Provide the (x, y) coordinate of the cell's center where the given text is located.  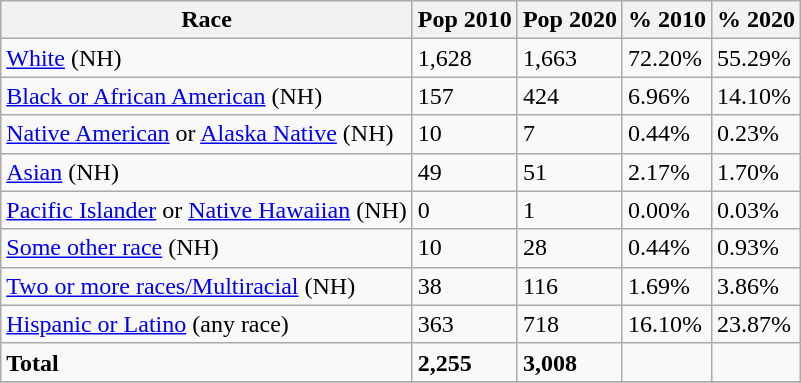
1,628 (464, 58)
Race (207, 20)
Pacific Islander or Native Hawaiian (NH) (207, 210)
0.93% (756, 248)
1,663 (570, 58)
51 (570, 172)
157 (464, 96)
6.96% (666, 96)
Pop 2010 (464, 20)
Black or African American (NH) (207, 96)
1 (570, 210)
0.23% (756, 134)
Asian (NH) (207, 172)
Total (207, 362)
2,255 (464, 362)
0.03% (756, 210)
116 (570, 286)
38 (464, 286)
424 (570, 96)
0 (464, 210)
3.86% (756, 286)
55.29% (756, 58)
7 (570, 134)
16.10% (666, 324)
23.87% (756, 324)
% 2010 (666, 20)
28 (570, 248)
Native American or Alaska Native (NH) (207, 134)
1.69% (666, 286)
0.00% (666, 210)
2.17% (666, 172)
72.20% (666, 58)
White (NH) (207, 58)
Two or more races/Multiracial (NH) (207, 286)
Some other race (NH) (207, 248)
49 (464, 172)
3,008 (570, 362)
Pop 2020 (570, 20)
363 (464, 324)
% 2020 (756, 20)
Hispanic or Latino (any race) (207, 324)
14.10% (756, 96)
1.70% (756, 172)
718 (570, 324)
